Search for the cell housing the specified text and yield its (x, y) center coordinate. 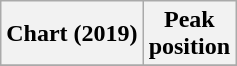
Chart (2019) (72, 34)
Peakposition (189, 34)
